Identify which cell holds the provided text, then report its (x, y) central coordinate. 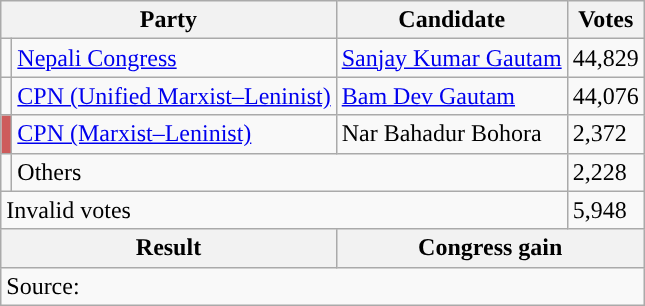
Nar Bahadur Bohora (452, 134)
2,372 (606, 134)
Result (168, 248)
Sanjay Kumar Gautam (452, 58)
Others (290, 172)
CPN (Marxist–Leninist) (174, 134)
Bam Dev Gautam (452, 96)
Party (168, 20)
Source: (323, 286)
Candidate (452, 20)
44,076 (606, 96)
Congress gain (490, 248)
CPN (Unified Marxist–Leninist) (174, 96)
Nepali Congress (174, 58)
Votes (606, 20)
44,829 (606, 58)
2,228 (606, 172)
Invalid votes (284, 210)
5,948 (606, 210)
